Provide the [X, Y] coordinate of the cell's center where the given text is located.  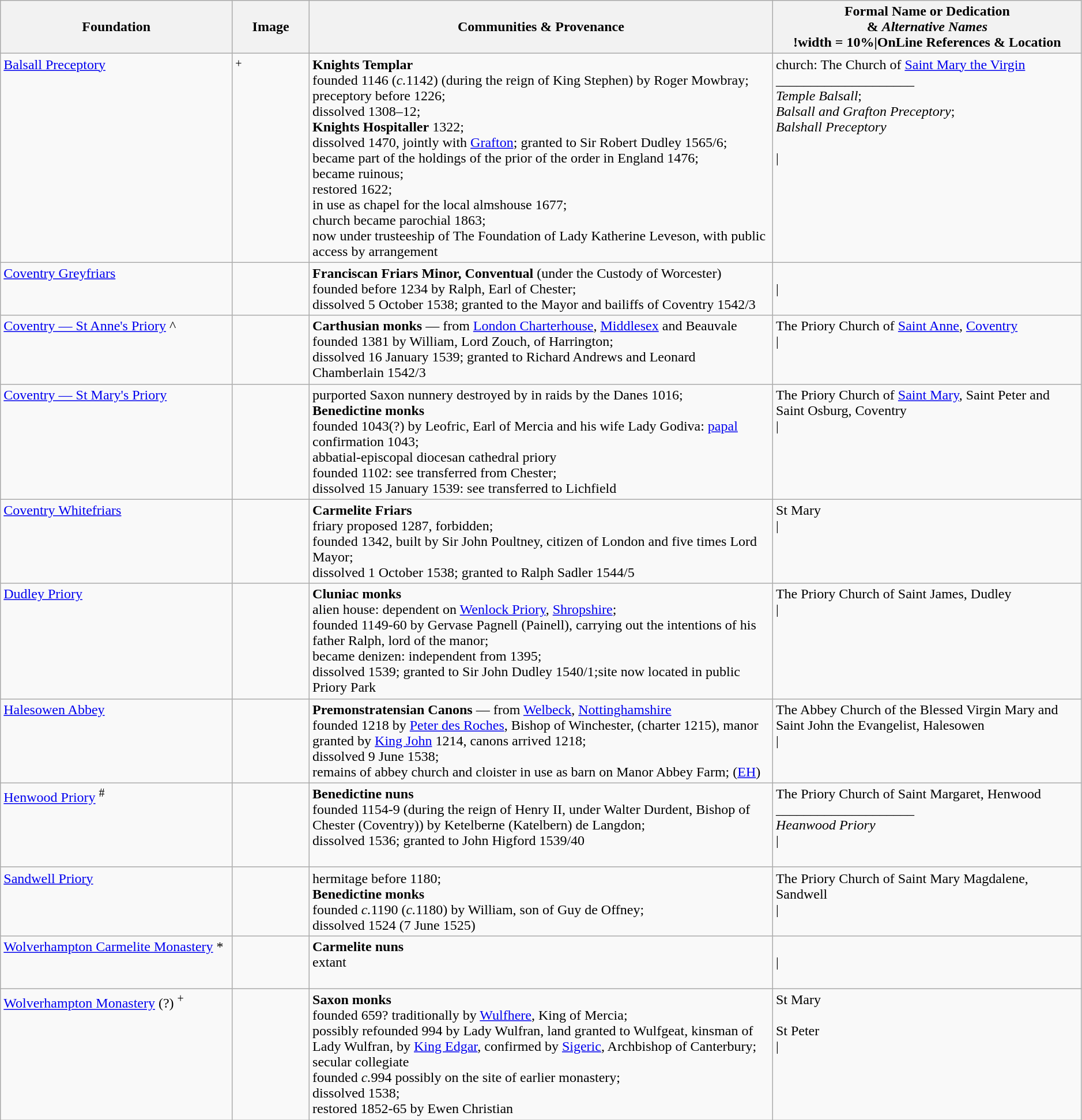
Coventry — St Anne's Priory ^ [116, 349]
Foundation [116, 27]
The Priory Church of Saint James, Dudley| [927, 641]
The Priory Church of Saint Anne, Coventry| [927, 349]
The Priory Church of Saint Mary, Saint Peter and Saint Osburg, Coventry| [927, 442]
Dudley Priory [116, 641]
St Mary| [927, 541]
Carmelite nunsextant [541, 962]
Wolverhampton Monastery (?) + [116, 1054]
Henwood Priory # [116, 825]
hermitage before 1180;Benedictine monksfounded c.1190 (c.1180) by William, son of Guy de Offney;dissolved 1524 (7 June 1525) [541, 902]
Balsall Preceptory [116, 158]
Coventry Whitefriars [116, 541]
St MarySt Peter| [927, 1054]
Coventry — St Mary's Priory [116, 442]
Communities & Provenance [541, 27]
Coventry Greyfriars [116, 289]
Wolverhampton Carmelite Monastery * [116, 962]
Formal Name or Dedication & Alternative Names!width = 10%|OnLine References & Location [927, 27]
Sandwell Priory [116, 902]
church: The Church of Saint Mary the Virgin____________________Temple Balsall;Balsall and Grafton Preceptory;Balshall Preceptory| [927, 158]
Image [271, 27]
+ [271, 158]
The Abbey Church of the Blessed Virgin Mary and Saint John the Evangelist, Halesowen| [927, 741]
The Priory Church of Saint Mary Magdalene, Sandwell| [927, 902]
Halesowen Abbey [116, 741]
The Priory Church of Saint Margaret, Henwood____________________Heanwood Priory| [927, 825]
